Detect which cell encompasses the target text, then output its (x, y) center coordinate. 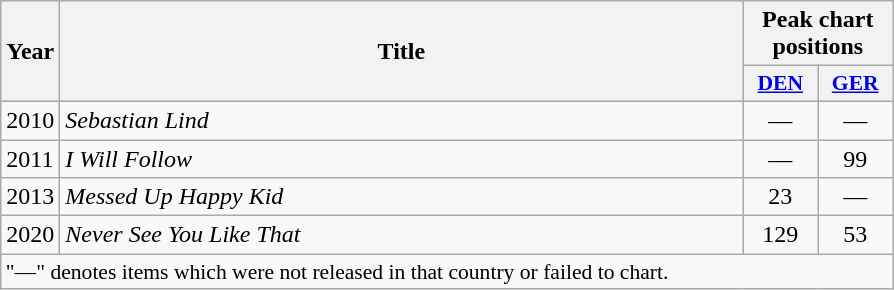
2020 (30, 235)
"—" denotes items which were not released in that country or failed to chart. (447, 272)
Messed Up Happy Kid (402, 197)
I Will Follow (402, 159)
99 (856, 159)
2013 (30, 197)
53 (856, 235)
Never See You Like That (402, 235)
129 (780, 235)
2011 (30, 159)
DEN (780, 84)
Year (30, 52)
Title (402, 52)
2010 (30, 120)
Peak chart positions (818, 34)
GER (856, 84)
Sebastian Lind (402, 120)
23 (780, 197)
